Find where the given text appears and provide that cell's center as (x, y) coordinate. 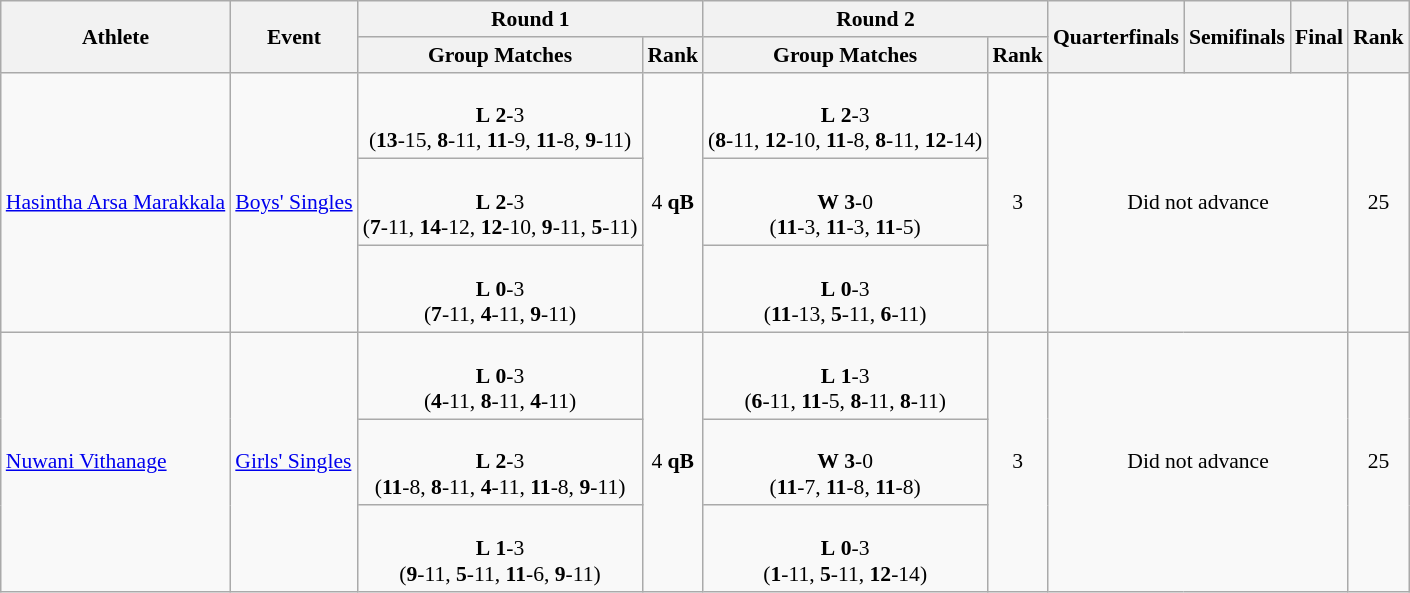
Final (1319, 36)
W 3-0 (11-7, 11-8, 11-8) (845, 462)
Nuwani Vithanage (116, 462)
L 0-3 (7-11, 4-11, 9-11) (500, 290)
L 2-3 (11-8, 8-11, 4-11, 11-8, 9-11) (500, 462)
Hasintha Arsa Marakkala (116, 202)
Athlete (116, 36)
Girls' Singles (294, 462)
Semifinals (1237, 36)
L 0-3 (11-13, 5-11, 6-11) (845, 290)
L 1-3 (9-11, 5-11, 11-6, 9-11) (500, 550)
L 2-3 (8-11, 12-10, 11-8, 8-11, 12-14) (845, 116)
L 1-3 (6-11, 11-5, 8-11, 8-11) (845, 376)
W 3-0 (11-3, 11-3, 11-5) (845, 202)
L 0-3 (4-11, 8-11, 4-11) (500, 376)
L 2-3 (13-15, 8-11, 11-9, 11-8, 9-11) (500, 116)
Event (294, 36)
Round 1 (530, 19)
Round 2 (876, 19)
L 2-3 (7-11, 14-12, 12-10, 9-11, 5-11) (500, 202)
L 0-3 (1-11, 5-11, 12-14) (845, 550)
Quarterfinals (1116, 36)
Boys' Singles (294, 202)
